For the text-containing cell, return its midpoint in [X, Y] coordinate format. 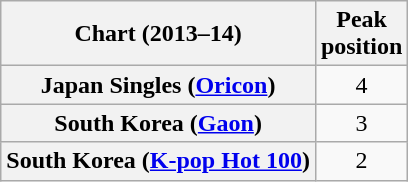
Chart (2013–14) [158, 34]
Peakposition [361, 34]
2 [361, 161]
Japan Singles (Oricon) [158, 85]
South Korea (K-pop Hot 100) [158, 161]
3 [361, 123]
4 [361, 85]
South Korea (Gaon) [158, 123]
